Find where the given text appears and provide that cell's center as (x, y) coordinate. 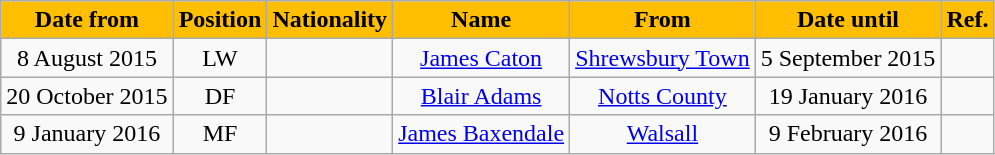
From (663, 20)
James Caton (482, 58)
9 February 2016 (848, 134)
Nationality (330, 20)
Notts County (663, 96)
Ref. (968, 20)
Walsall (663, 134)
Blair Adams (482, 96)
Position (220, 20)
Date until (848, 20)
MF (220, 134)
19 January 2016 (848, 96)
8 August 2015 (87, 58)
LW (220, 58)
9 January 2016 (87, 134)
5 September 2015 (848, 58)
Name (482, 20)
20 October 2015 (87, 96)
James Baxendale (482, 134)
Shrewsbury Town (663, 58)
DF (220, 96)
Date from (87, 20)
